Search for the cell housing the specified text and yield its (x, y) center coordinate. 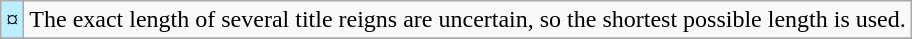
The exact length of several title reigns are uncertain, so the shortest possible length is used. (468, 20)
¤ (12, 20)
